Determine the [X, Y] coordinate at the center of the cell enclosing the given text.  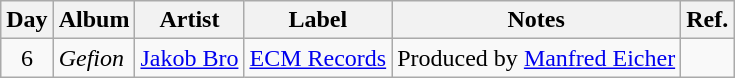
Day [27, 20]
6 [27, 58]
Jakob Bro [190, 58]
Produced by Manfred Eicher [536, 58]
ECM Records [318, 58]
Gefion [94, 58]
Ref. [708, 20]
Notes [536, 20]
Artist [190, 20]
Label [318, 20]
Album [94, 20]
